Output the (X, Y) coordinate of the center of the cell containing the given text.  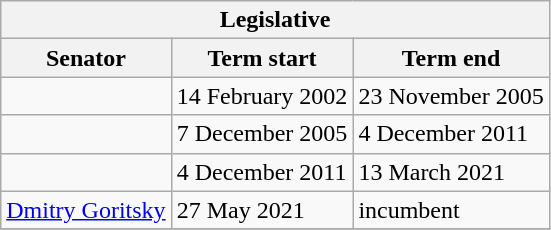
27 May 2021 (262, 210)
23 November 2005 (451, 96)
13 March 2021 (451, 172)
Legislative (275, 20)
Dmitry Goritsky (86, 210)
Term end (451, 58)
incumbent (451, 210)
Senator (86, 58)
7 December 2005 (262, 134)
Term start (262, 58)
14 February 2002 (262, 96)
